Extract the [x, y] coordinate from the center of the cell holding the provided text.  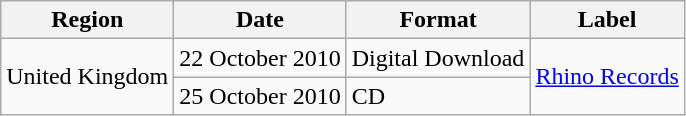
Format [438, 20]
25 October 2010 [260, 96]
Region [88, 20]
Label [607, 20]
United Kingdom [88, 77]
CD [438, 96]
Rhino Records [607, 77]
Date [260, 20]
Digital Download [438, 58]
22 October 2010 [260, 58]
